Provide the (X, Y) coordinate of the cell's center where the given text is located.  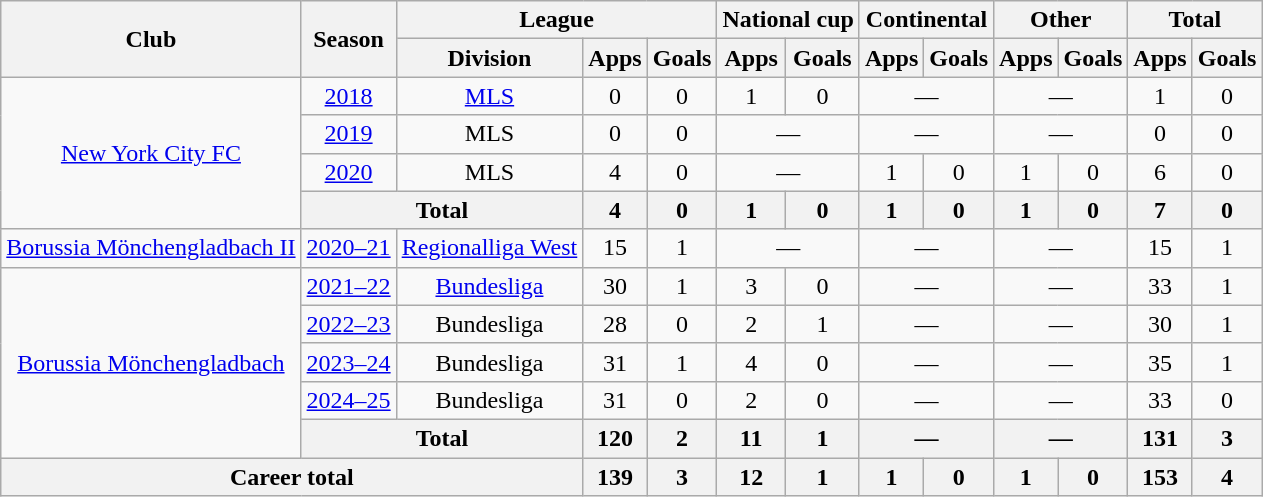
7 (1160, 210)
2020–21 (348, 248)
131 (1160, 438)
Club (151, 39)
6 (1160, 172)
New York City FC (151, 153)
2018 (348, 96)
Borussia Mönchengladbach (151, 362)
11 (751, 438)
2024–25 (348, 400)
Division (490, 58)
Borussia Mönchengladbach II (151, 248)
Season (348, 39)
2023–24 (348, 362)
Continental (926, 20)
Regionalliga West (490, 248)
28 (615, 324)
35 (1160, 362)
Career total (292, 477)
2020 (348, 172)
153 (1160, 477)
Other (1061, 20)
12 (751, 477)
139 (615, 477)
League (556, 20)
120 (615, 438)
2019 (348, 134)
National cup (788, 20)
2022–23 (348, 324)
2021–22 (348, 286)
